Detect which cell encompasses the target text, then output its (x, y) center coordinate. 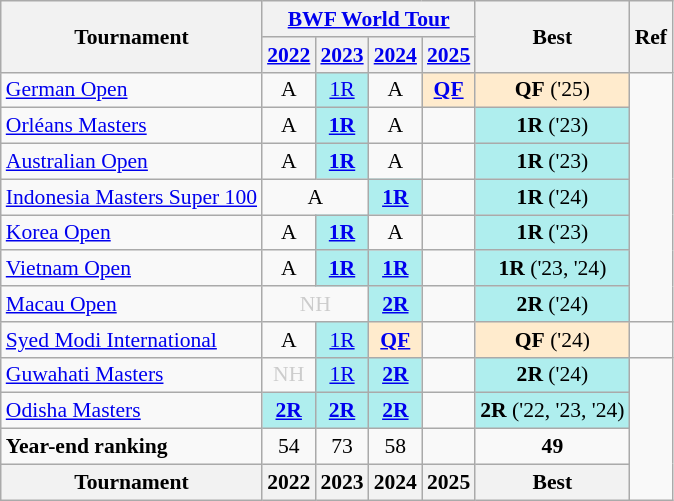
54 (288, 447)
Australian Open (132, 162)
49 (552, 447)
Indonesia Masters Super 100 (132, 197)
German Open (132, 90)
73 (342, 447)
Odisha Masters (132, 411)
QF ('24) (552, 340)
1R ('24) (552, 197)
1R ('23, '24) (552, 269)
Korea Open (132, 233)
2R ('22, '23, '24) (552, 411)
Vietnam Open (132, 269)
Macau Open (132, 304)
QF ('25) (552, 90)
Ref (651, 36)
Orléans Masters (132, 126)
Year-end ranking (132, 447)
BWF World Tour (368, 19)
Syed Modi International (132, 340)
Guwahati Masters (132, 375)
58 (396, 447)
